Provide the [x, y] coordinate of the cell's center where the given text is located.  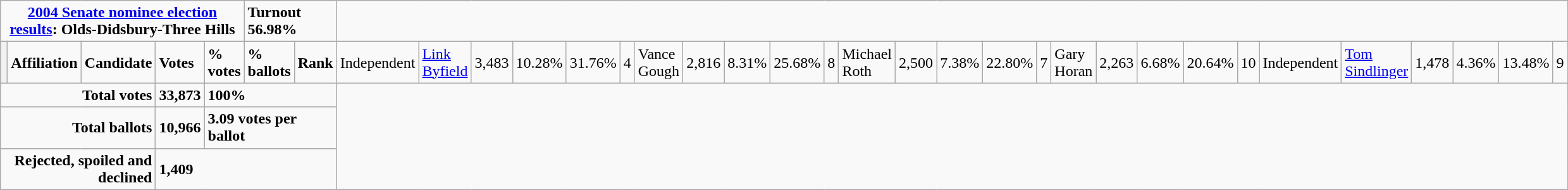
31.76% [593, 62]
1,478 [1432, 62]
25.68% [797, 62]
Vance Gough [658, 62]
Gary Horan [1074, 62]
6.68% [1160, 62]
Candidate [118, 62]
7 [1044, 62]
3.09 votes per ballot [271, 128]
8.31% [748, 62]
3,483 [492, 62]
% votes [224, 62]
8 [831, 62]
33,873 [180, 95]
7.38% [960, 62]
Votes [180, 62]
2004 Senate nominee election results: Olds-Didsbury-Three Hills [123, 22]
2,263 [1117, 62]
2,500 [916, 62]
100% [271, 95]
2,816 [703, 62]
Turnout 56.98% [290, 22]
Total ballots [78, 128]
4 [627, 62]
Total votes [78, 95]
9 [1560, 62]
Link Byfield [445, 62]
1,409 [246, 168]
22.80% [1009, 62]
10 [1249, 62]
13.48% [1526, 62]
10.28% [539, 62]
Affiliation [44, 62]
10,966 [180, 128]
20.64% [1211, 62]
Rank [315, 62]
% ballots [269, 62]
Rejected, spoiled and declined [78, 168]
4.36% [1476, 62]
Michael Roth [867, 62]
Tom Sindlinger [1376, 62]
